Return [X, Y] of the center of cell containing provided text 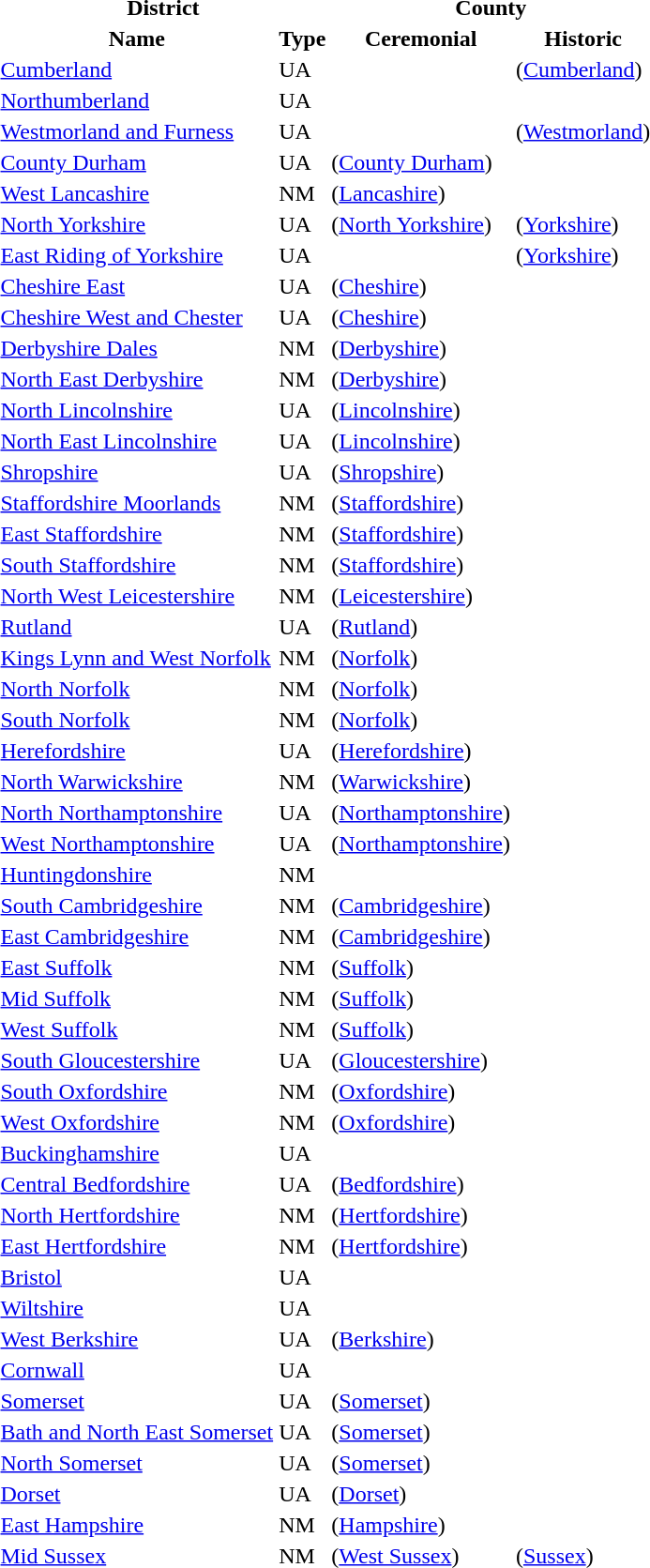
(North Yorkshire) [421, 224]
(Bedfordshire) [421, 1184]
Ceremonial [421, 38]
(Herefordshire) [421, 751]
(Warwickshire) [421, 782]
(Shropshire) [421, 472]
(Leicestershire) [421, 596]
(Lancashire) [421, 193]
(Gloucestershire) [421, 1060]
(Dorset) [421, 1494]
(County Durham) [421, 162]
Type [302, 38]
(Berkshire) [421, 1339]
(Rutland) [421, 627]
(Hampshire) [421, 1525]
